From the cell containing the given text, extract its center point as [x, y] coordinate. 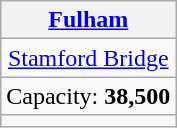
Capacity: 38,500 [88, 96]
Fulham [88, 20]
Stamford Bridge [88, 58]
